Detect which cell encompasses the target text, then output its [X, Y] center coordinate. 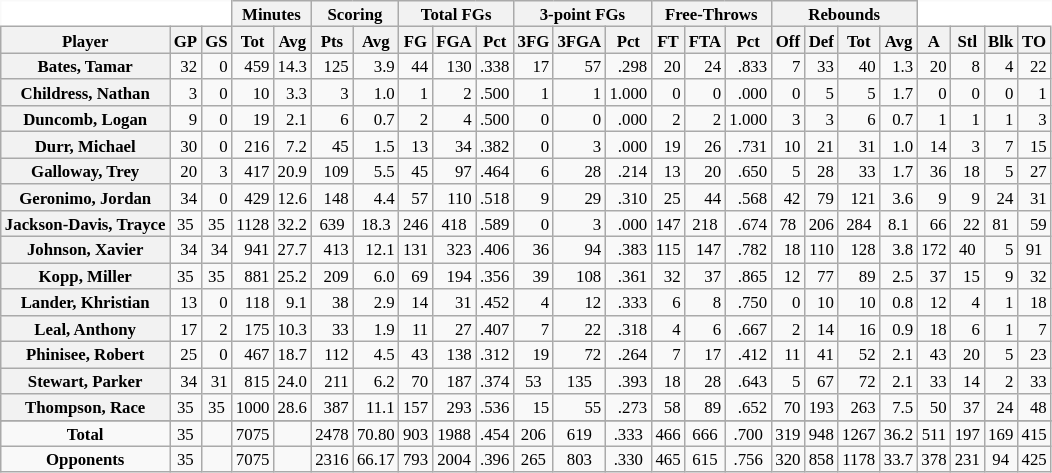
24.0 [293, 381]
.464 [495, 171]
12.6 [293, 197]
.750 [748, 302]
112 [332, 355]
194 [454, 276]
115 [668, 250]
216 [253, 145]
246 [416, 224]
948 [822, 433]
42 [788, 197]
.382 [495, 145]
TO [1034, 40]
58 [668, 407]
30 [186, 145]
3-point FGs [582, 14]
2004 [454, 459]
.643 [748, 381]
197 [968, 433]
6.2 [376, 381]
.312 [495, 355]
FT [668, 40]
1178 [859, 459]
Kopp, Miller [86, 276]
Total FGs [456, 14]
FGA [454, 40]
175 [253, 328]
465 [668, 459]
38 [332, 302]
Total [86, 433]
.412 [748, 355]
.667 [748, 328]
33.7 [899, 459]
77 [822, 276]
6.0 [376, 276]
.330 [628, 459]
.406 [495, 250]
3.9 [376, 66]
16 [859, 328]
28.6 [293, 407]
66.17 [376, 459]
67 [822, 381]
.452 [495, 302]
Phinisee, Robert [86, 355]
70.80 [376, 433]
50 [934, 407]
26 [706, 145]
3.6 [899, 197]
59 [1034, 224]
.264 [628, 355]
2.9 [376, 302]
378 [934, 459]
Bates, Tamar [86, 66]
211 [332, 381]
4.4 [376, 197]
148 [332, 197]
Scoring [355, 14]
.518 [495, 197]
23 [1034, 355]
Childress, Nathan [86, 93]
387 [332, 407]
Player [86, 40]
.407 [495, 328]
Minutes [272, 14]
55 [579, 407]
109 [332, 171]
108 [579, 276]
.833 [748, 66]
121 [859, 197]
418 [454, 224]
.396 [495, 459]
39 [533, 276]
793 [416, 459]
466 [668, 433]
18.3 [376, 224]
Off [788, 40]
Geronimo, Jordan [86, 197]
Duncomb, Logan [86, 119]
.756 [748, 459]
Lander, Khristian [86, 302]
81 [1000, 224]
1128 [253, 224]
78 [788, 224]
.674 [748, 224]
.374 [495, 381]
0.9 [899, 328]
.214 [628, 171]
619 [579, 433]
415 [1034, 433]
4.5 [376, 355]
284 [859, 224]
209 [332, 276]
8.1 [899, 224]
511 [934, 433]
66 [934, 224]
1.3 [899, 66]
.273 [628, 407]
320 [788, 459]
Stl [968, 40]
41 [822, 355]
A [934, 40]
14.3 [293, 66]
.356 [495, 276]
Blk [1000, 40]
858 [822, 459]
20.9 [293, 171]
130 [454, 66]
27.7 [293, 250]
131 [416, 250]
52 [859, 355]
10.3 [293, 328]
.383 [628, 250]
118 [253, 302]
18.7 [293, 355]
265 [533, 459]
.865 [748, 276]
91 [1034, 250]
319 [788, 433]
459 [253, 66]
1.5 [376, 145]
417 [253, 171]
666 [706, 433]
Johnson, Xavier [86, 250]
0.8 [899, 302]
2.5 [899, 276]
1000 [253, 407]
.298 [628, 66]
12.1 [376, 250]
Pts [332, 40]
Rebounds [844, 14]
36.2 [899, 433]
.361 [628, 276]
97 [454, 171]
193 [822, 407]
615 [706, 459]
.731 [748, 145]
Stewart, Parker [86, 381]
941 [253, 250]
3FGA [579, 40]
.589 [495, 224]
.454 [495, 433]
48 [1034, 407]
Opponents [86, 459]
.700 [748, 433]
7.2 [293, 145]
.782 [748, 250]
FTA [706, 40]
11.1 [376, 407]
157 [416, 407]
9.1 [293, 302]
903 [416, 433]
3FG [533, 40]
Def [822, 40]
218 [706, 224]
467 [253, 355]
Free-Throws [711, 14]
263 [859, 407]
881 [253, 276]
169 [1000, 433]
138 [454, 355]
187 [454, 381]
29 [579, 197]
3.3 [293, 93]
25.2 [293, 276]
.536 [495, 407]
69 [416, 276]
7.5 [899, 407]
125 [332, 66]
425 [1034, 459]
FG [416, 40]
GP [186, 40]
2478 [332, 433]
GS [216, 40]
79 [822, 197]
231 [968, 459]
413 [332, 250]
Leal, Anthony [86, 328]
.338 [495, 66]
1.9 [376, 328]
.310 [628, 197]
Galloway, Trey [86, 171]
429 [253, 197]
135 [579, 381]
1988 [454, 433]
815 [253, 381]
.318 [628, 328]
.650 [748, 171]
.393 [628, 381]
639 [332, 224]
53 [533, 381]
803 [579, 459]
1267 [859, 433]
32.2 [293, 224]
5.5 [376, 171]
128 [859, 250]
.652 [748, 407]
Thompson, Race [86, 407]
21 [822, 145]
172 [934, 250]
Durr, Michael [86, 145]
Jackson-Davis, Trayce [86, 224]
293 [454, 407]
323 [454, 250]
3.8 [899, 250]
.568 [748, 197]
2316 [332, 459]
